For the text-containing cell, return its midpoint in (X, Y) coordinate format. 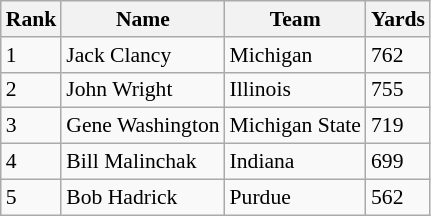
John Wright (142, 90)
Yards (398, 19)
755 (398, 90)
Michigan (296, 55)
Team (296, 19)
5 (32, 197)
699 (398, 162)
Illinois (296, 90)
562 (398, 197)
Bob Hadrick (142, 197)
762 (398, 55)
2 (32, 90)
Gene Washington (142, 126)
Jack Clancy (142, 55)
1 (32, 55)
3 (32, 126)
Purdue (296, 197)
Indiana (296, 162)
719 (398, 126)
Bill Malinchak (142, 162)
Rank (32, 19)
Michigan State (296, 126)
4 (32, 162)
Name (142, 19)
